Pinpoint the cell where the given text exists, returning its [x, y] midpoint coordinate. 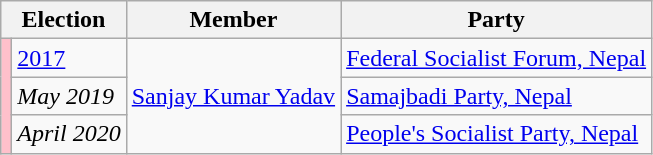
Sanjay Kumar Yadav [233, 96]
Samajbadi Party, Nepal [496, 96]
Election [64, 20]
2017 [69, 58]
Member [233, 20]
May 2019 [69, 96]
Party [496, 20]
April 2020 [69, 134]
Federal Socialist Forum, Nepal [496, 58]
People's Socialist Party, Nepal [496, 134]
